Provide the (X, Y) coordinate of the cell's center where the given text is located.  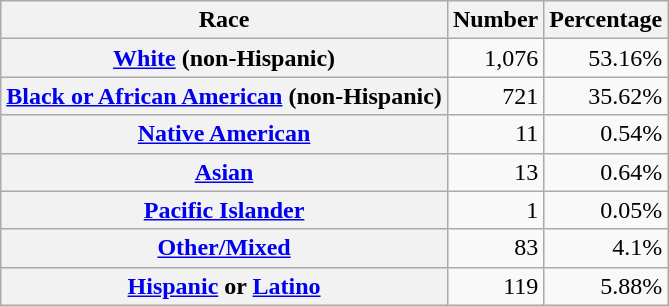
White (non-Hispanic) (224, 58)
0.54% (606, 134)
0.64% (606, 172)
Hispanic or Latino (224, 286)
35.62% (606, 96)
Number (495, 20)
5.88% (606, 286)
Native American (224, 134)
Other/Mixed (224, 248)
13 (495, 172)
1 (495, 210)
0.05% (606, 210)
119 (495, 286)
1,076 (495, 58)
83 (495, 248)
Pacific Islander (224, 210)
721 (495, 96)
53.16% (606, 58)
Race (224, 20)
4.1% (606, 248)
11 (495, 134)
Percentage (606, 20)
Black or African American (non-Hispanic) (224, 96)
Asian (224, 172)
